Return (x, y) of the center of cell containing provided text 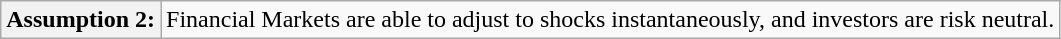
Assumption 2: (81, 20)
Financial Markets are able to adjust to shocks instantaneously, and investors are risk neutral. (610, 20)
